Return the (X, Y) coordinate for the center point of the cell that contains the specified text.  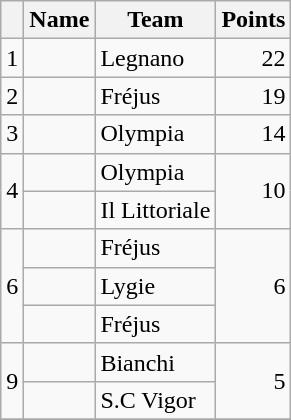
2 (12, 96)
9 (12, 381)
22 (254, 58)
1 (12, 58)
Bianchi (156, 362)
Il Littoriale (156, 210)
Team (156, 20)
Lygie (156, 286)
Name (60, 20)
Points (254, 20)
10 (254, 191)
19 (254, 96)
3 (12, 134)
S.C Vigor (156, 400)
14 (254, 134)
Legnano (156, 58)
5 (254, 381)
4 (12, 191)
